Locate the cell with the specified text and output its (X, Y) center coordinate. 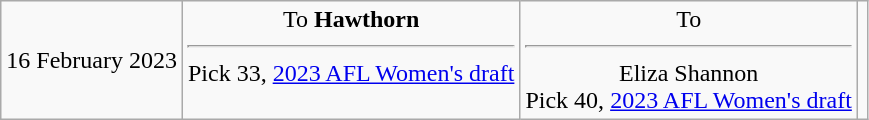
16 February 2023 (92, 60)
To Eliza Shannon Pick 40, 2023 AFL Women's draft (688, 60)
To Hawthorn Pick 33, 2023 AFL Women's draft (350, 60)
